Extract the [x, y] coordinate from the center of the cell holding the provided text.  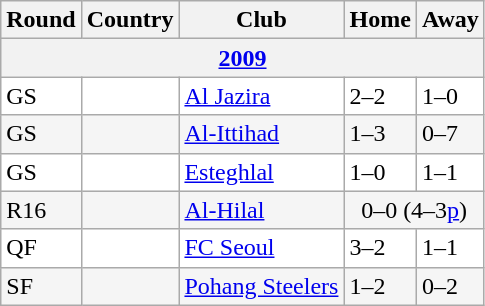
Al Jazira [262, 96]
2–2 [380, 96]
0–7 [450, 134]
0–0 (4–3p) [414, 210]
Al-Ittihad [262, 134]
Home [380, 20]
3–2 [380, 248]
1–2 [380, 286]
Away [450, 20]
QF [41, 248]
Round [41, 20]
SF [41, 286]
R16 [41, 210]
Country [130, 20]
2009 [243, 58]
Club [262, 20]
Pohang Steelers [262, 286]
FC Seoul [262, 248]
0–2 [450, 286]
Al-Hilal [262, 210]
1–3 [380, 134]
Esteghlal [262, 172]
